Identify which cell holds the provided text, then report its (X, Y) central coordinate. 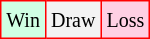
Draw (72, 20)
Win (24, 20)
Loss (126, 20)
